From the cell containing the given text, extract its center point as [X, Y] coordinate. 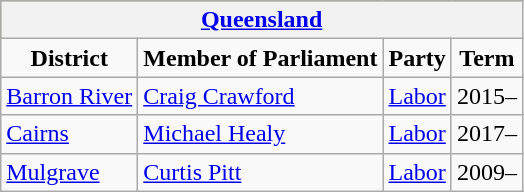
2015– [486, 96]
Term [486, 58]
Cairns [70, 134]
Michael Healy [260, 134]
Party [417, 58]
2017– [486, 134]
Member of Parliament [260, 58]
District [70, 58]
Craig Crawford [260, 96]
Queensland [262, 20]
Mulgrave [70, 172]
Barron River [70, 96]
Curtis Pitt [260, 172]
2009– [486, 172]
